Search for the cell housing the specified text and yield its [X, Y] center coordinate. 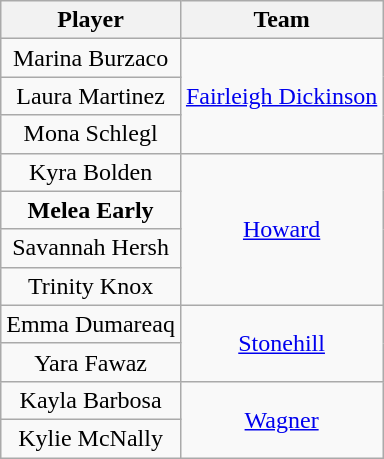
Wagner [281, 419]
Laura Martinez [91, 96]
Mona Schlegl [91, 134]
Melea Early [91, 210]
Marina Burzaco [91, 58]
Player [91, 20]
Team [281, 20]
Kyra Bolden [91, 172]
Stonehill [281, 343]
Savannah Hersh [91, 248]
Kylie McNally [91, 438]
Yara Fawaz [91, 362]
Howard [281, 229]
Emma Dumareaq [91, 324]
Trinity Knox [91, 286]
Fairleigh Dickinson [281, 96]
Kayla Barbosa [91, 400]
